Output the (x, y) coordinate of the center of the cell containing the given text.  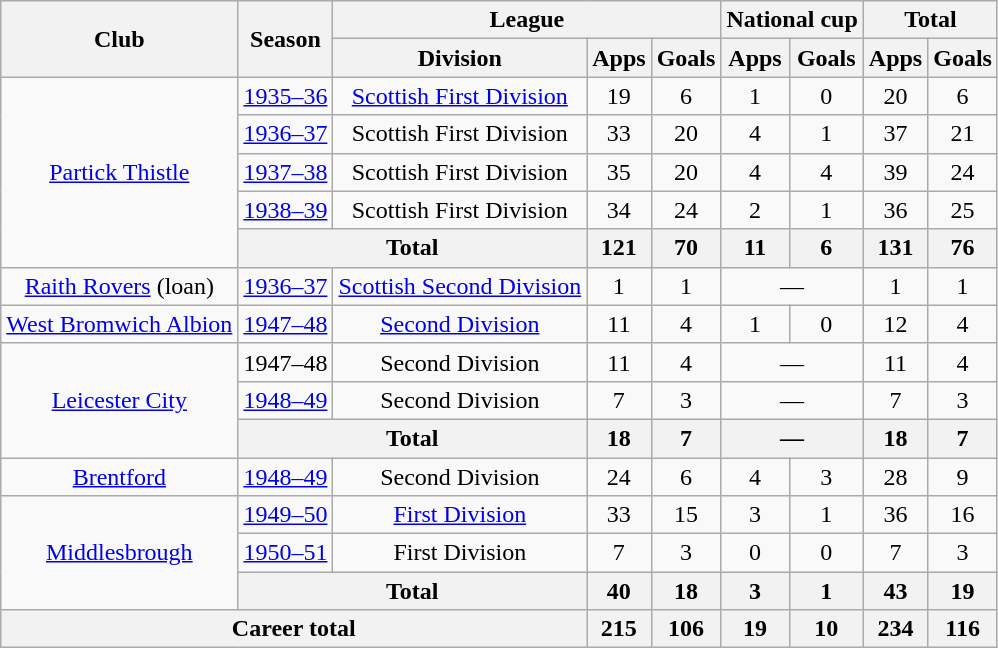
Career total (294, 629)
116 (963, 629)
15 (686, 515)
16 (963, 515)
25 (963, 210)
131 (895, 248)
Division (460, 58)
Raith Rovers (loan) (120, 286)
9 (963, 477)
43 (895, 591)
1949–50 (286, 515)
Partick Thistle (120, 172)
1937–38 (286, 172)
Scottish Second Division (460, 286)
1935–36 (286, 96)
106 (686, 629)
76 (963, 248)
League (527, 20)
34 (619, 210)
Club (120, 39)
National cup (792, 20)
70 (686, 248)
10 (826, 629)
35 (619, 172)
West Bromwich Albion (120, 324)
21 (963, 134)
Leicester City (120, 400)
1938–39 (286, 210)
2 (755, 210)
Brentford (120, 477)
40 (619, 591)
Middlesbrough (120, 553)
Season (286, 39)
215 (619, 629)
121 (619, 248)
234 (895, 629)
12 (895, 324)
28 (895, 477)
37 (895, 134)
39 (895, 172)
1950–51 (286, 553)
